Identify which cell holds the provided text, then report its (X, Y) central coordinate. 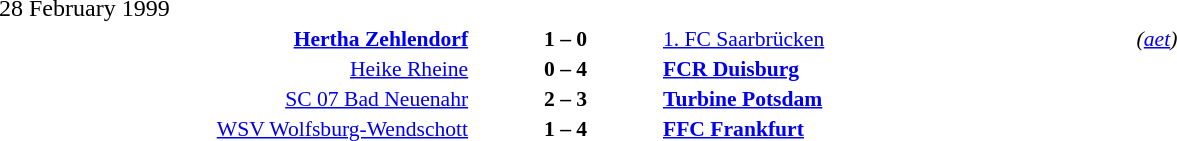
2 – 3 (566, 98)
1 – 0 (566, 38)
1. FC Saarbrücken (897, 38)
0 – 4 (566, 68)
FCR Duisburg (897, 68)
Turbine Potsdam (897, 98)
